Return (x, y) of the center of cell containing provided text 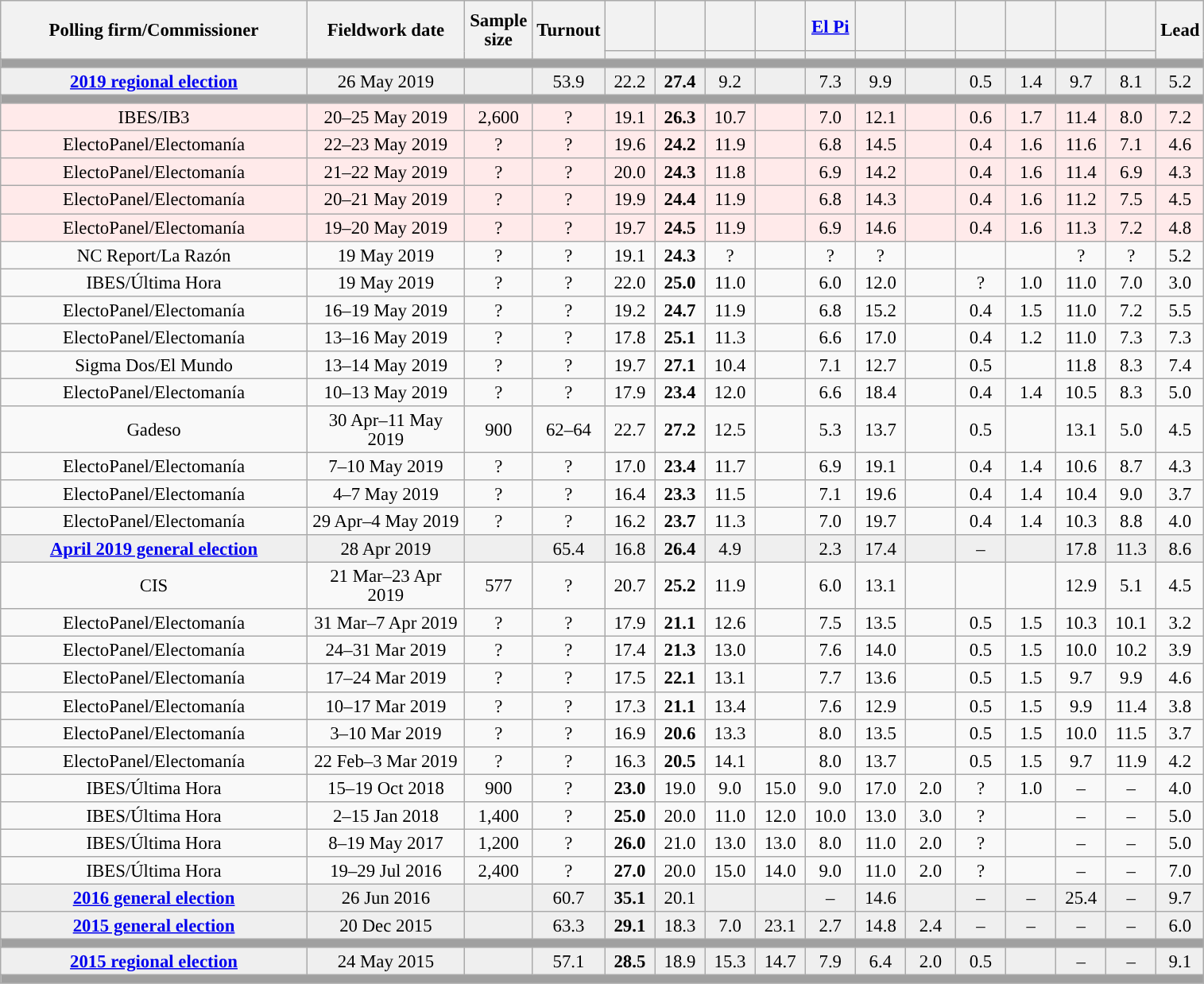
27.2 (680, 429)
1.2 (1032, 337)
62–64 (569, 429)
2.3 (830, 548)
23.0 (629, 788)
19.0 (680, 788)
19.9 (629, 200)
10.2 (1132, 650)
14.5 (881, 145)
53.9 (569, 81)
21 Mar–23 Apr 2019 (385, 587)
24.2 (680, 145)
23.3 (680, 494)
8.1 (1132, 81)
24.4 (680, 200)
20 Dec 2015 (385, 925)
4.2 (1180, 760)
20.7 (629, 587)
5.3 (830, 429)
15–19 Oct 2018 (385, 788)
10.1 (1132, 623)
10–17 Mar 2019 (385, 706)
20–21 May 2019 (385, 200)
13–14 May 2019 (385, 366)
16.2 (629, 521)
19.2 (629, 310)
24.7 (680, 310)
4.9 (730, 548)
14.3 (881, 200)
24 May 2015 (385, 962)
19–29 Jul 2016 (385, 871)
17.3 (629, 706)
35.1 (629, 898)
16.9 (629, 733)
16.3 (629, 760)
2,600 (498, 118)
3.9 (1180, 650)
Sample size (498, 30)
30 Apr–11 May 2019 (385, 429)
3.8 (1180, 706)
14.2 (881, 173)
14.7 (780, 962)
IBES/IB3 (154, 118)
24.5 (680, 227)
20.5 (680, 760)
22.7 (629, 429)
9.1 (1180, 962)
57.1 (569, 962)
19–20 May 2019 (385, 227)
577 (498, 587)
15.2 (881, 310)
22.1 (680, 679)
22.0 (629, 283)
27.1 (680, 366)
27.4 (680, 81)
5.5 (1180, 310)
29.1 (629, 925)
Fieldwork date (385, 30)
14.1 (730, 760)
3–10 Mar 2019 (385, 733)
18.4 (881, 393)
8.8 (1132, 521)
20–25 May 2019 (385, 118)
12.7 (881, 366)
8–19 May 2017 (385, 843)
4.8 (1180, 227)
63.3 (569, 925)
1,200 (498, 843)
16.8 (629, 548)
26.3 (680, 118)
21–22 May 2019 (385, 173)
Sigma Dos/El Mundo (154, 366)
2,400 (498, 871)
22–23 May 2019 (385, 145)
15.3 (730, 962)
April 2019 general election (154, 548)
25.1 (680, 337)
Turnout (569, 30)
60.7 (569, 898)
11.7 (730, 466)
31 Mar–7 Apr 2019 (385, 623)
10–13 May 2019 (385, 393)
21.3 (680, 650)
13.3 (730, 733)
7.7 (830, 679)
2019 regional election (154, 81)
28 Apr 2019 (385, 548)
16.4 (629, 494)
10.6 (1081, 466)
8.7 (1132, 466)
2016 general election (154, 898)
6.4 (881, 962)
26.4 (680, 548)
2.7 (830, 925)
24–31 Mar 2019 (385, 650)
26 Jun 2016 (385, 898)
7–10 May 2019 (385, 466)
7.9 (830, 962)
9.2 (730, 81)
12.1 (881, 118)
13.4 (730, 706)
23.1 (780, 925)
27.0 (629, 871)
13.6 (881, 679)
17.5 (629, 679)
1,400 (498, 815)
8.6 (1180, 548)
1.7 (1032, 118)
12.6 (730, 623)
18.3 (680, 925)
25.2 (680, 587)
20.1 (680, 898)
11.2 (1081, 200)
26 May 2019 (385, 81)
23.7 (680, 521)
El Pi (830, 25)
Lead (1180, 30)
2015 general election (154, 925)
29 Apr–4 May 2019 (385, 521)
10.5 (1081, 393)
Gadeso (154, 429)
14.8 (881, 925)
7.4 (1180, 366)
3.2 (1180, 623)
25.4 (1081, 898)
2015 regional election (154, 962)
28.5 (629, 962)
65.4 (569, 548)
12.5 (730, 429)
22 Feb–3 Mar 2019 (385, 760)
17–24 Mar 2019 (385, 679)
2.4 (930, 925)
16–19 May 2019 (385, 310)
18.9 (680, 962)
22.2 (629, 81)
21.0 (680, 843)
20.6 (680, 733)
5.1 (1132, 587)
0.6 (981, 118)
4–7 May 2019 (385, 494)
10.7 (730, 118)
Polling firm/Commissioner (154, 30)
2–15 Jan 2018 (385, 815)
CIS (154, 587)
NC Report/La Razón (154, 254)
26.0 (629, 843)
11.6 (1081, 145)
13–16 May 2019 (385, 337)
